Find where the given text appears and provide that cell's center as (X, Y) coordinate. 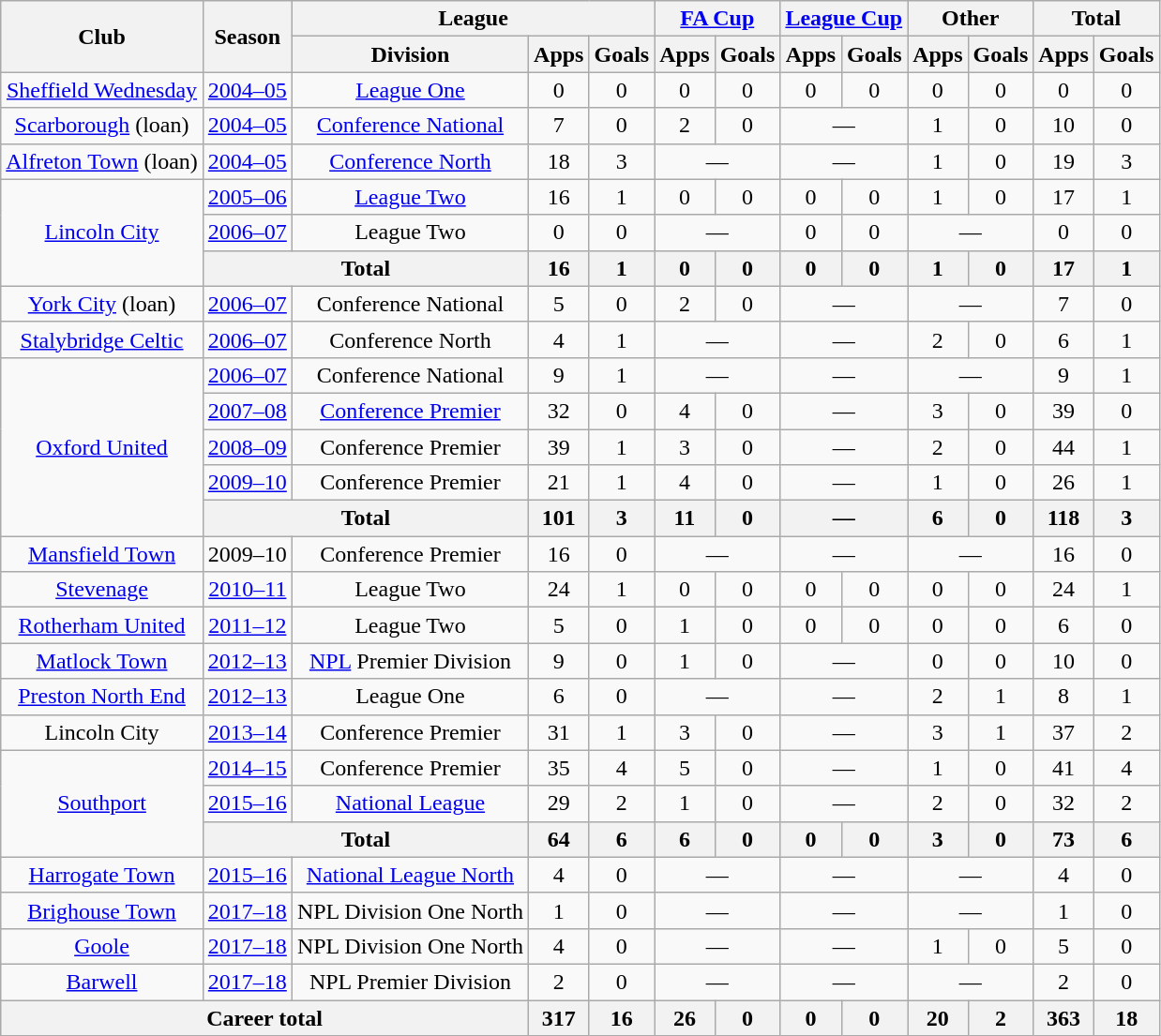
Oxford United (102, 446)
Season (248, 37)
44 (1063, 447)
Division (410, 54)
2011–12 (248, 625)
2008–09 (248, 447)
31 (559, 732)
2007–08 (248, 411)
Mansfield Town (102, 554)
Goole (102, 946)
35 (559, 768)
101 (559, 518)
York City (loan) (102, 304)
19 (1063, 161)
Brighouse Town (102, 910)
Sheffield Wednesday (102, 90)
21 (559, 483)
64 (559, 839)
363 (1063, 1017)
41 (1063, 768)
317 (559, 1017)
National League (410, 803)
Stevenage (102, 590)
League (473, 19)
Preston North End (102, 697)
National League North (410, 875)
20 (938, 1017)
Rotherham United (102, 625)
8 (1063, 697)
29 (559, 803)
Matlock Town (102, 661)
FA Cup (717, 19)
2014–15 (248, 768)
Club (102, 37)
Harrogate Town (102, 875)
Stalybridge Celtic (102, 339)
11 (685, 518)
73 (1063, 839)
Career total (264, 1017)
2010–11 (248, 590)
37 (1063, 732)
Scarborough (loan) (102, 126)
2005–06 (248, 197)
118 (1063, 518)
Southport (102, 803)
Alfreton Town (loan) (102, 161)
Barwell (102, 982)
League Cup (844, 19)
2013–14 (248, 732)
Other (971, 19)
